Output the [x, y] coordinate of the center of the cell containing the given text.  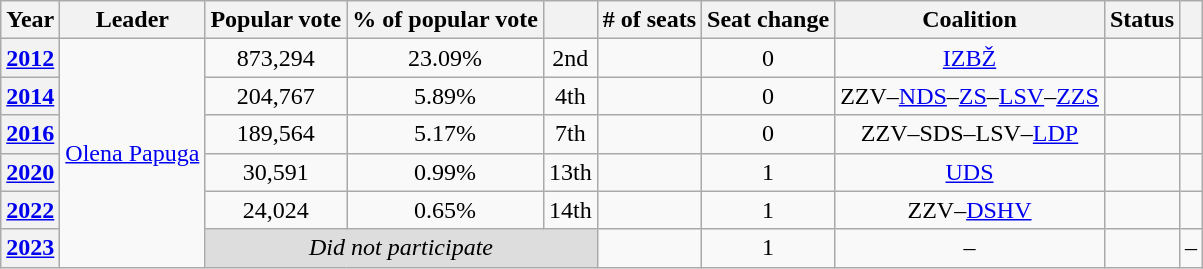
ZZV–NDS–ZS–LSV–ZZS [970, 96]
2020 [30, 172]
Did not participate [401, 248]
UDS [970, 172]
# of seats [649, 20]
Olena Papuga [132, 153]
0.65% [446, 210]
23.09% [446, 58]
4th [570, 96]
2023 [30, 248]
2022 [30, 210]
Leader [132, 20]
873,294 [276, 58]
0.99% [446, 172]
13th [570, 172]
2nd [570, 58]
204,767 [276, 96]
IZBŽ [970, 58]
5.17% [446, 134]
Status [1142, 20]
24,024 [276, 210]
7th [570, 134]
ZZV–DSHV [970, 210]
2014 [30, 96]
ZZV–SDS–LSV–LDP [970, 134]
Popular vote [276, 20]
% of popular vote [446, 20]
2012 [30, 58]
14th [570, 210]
30,591 [276, 172]
2016 [30, 134]
5.89% [446, 96]
189,564 [276, 134]
Seat change [768, 20]
Coalition [970, 20]
Year [30, 20]
